Detect which cell encompasses the target text, then output its (X, Y) center coordinate. 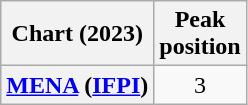
MENA (IFPI) (78, 85)
Chart (2023) (78, 34)
3 (200, 85)
Peakposition (200, 34)
